From the cell containing the given text, extract its center point as (X, Y) coordinate. 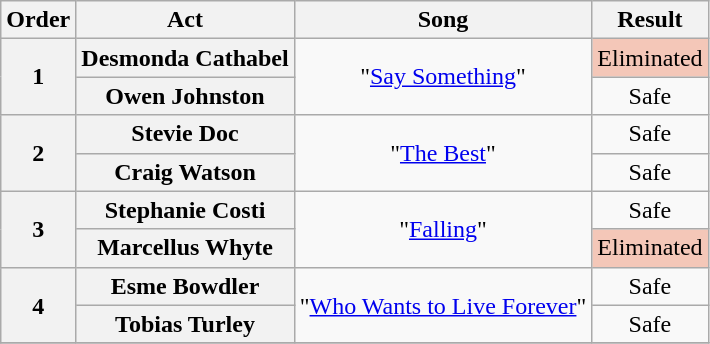
Result (650, 20)
"Who Wants to Live Forever" (443, 305)
Stephanie Costi (185, 210)
Stevie Doc (185, 134)
"The Best" (443, 153)
Act (185, 20)
2 (38, 153)
Order (38, 20)
Esme Bowdler (185, 286)
"Say Something" (443, 77)
Tobias Turley (185, 324)
Craig Watson (185, 172)
1 (38, 77)
3 (38, 229)
Owen Johnston (185, 96)
Desmonda Cathabel (185, 58)
Marcellus Whyte (185, 248)
Song (443, 20)
4 (38, 305)
"Falling" (443, 229)
